Output the [x, y] coordinate of the center of the cell containing the given text.  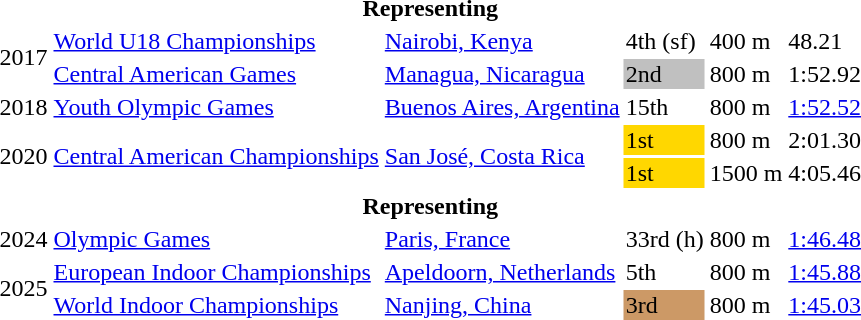
Apeldoorn, Netherlands [502, 272]
5th [664, 272]
Central American Games [216, 74]
European Indoor Championships [216, 272]
Buenos Aires, Argentina [502, 107]
15th [664, 107]
Nairobi, Kenya [502, 41]
3rd [664, 305]
33rd (h) [664, 239]
Nanjing, China [502, 305]
Youth Olympic Games [216, 107]
San José, Costa Rica [502, 156]
2nd [664, 74]
Paris, France [502, 239]
1500 m [746, 173]
World Indoor Championships [216, 305]
Central American Championships [216, 156]
4th (sf) [664, 41]
Olympic Games [216, 239]
Managua, Nicaragua [502, 74]
400 m [746, 41]
World U18 Championships [216, 41]
